From the cell containing the given text, extract its center point as [X, Y] coordinate. 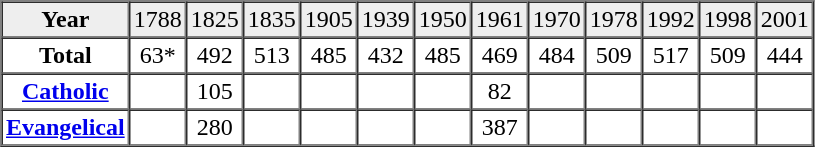
63* [158, 56]
1950 [442, 20]
1992 [670, 20]
82 [500, 92]
484 [556, 56]
1835 [272, 20]
Evangelical [66, 128]
444 [784, 56]
105 [214, 92]
1939 [386, 20]
Catholic [66, 92]
1905 [328, 20]
469 [500, 56]
1978 [614, 20]
Total [66, 56]
1788 [158, 20]
1961 [500, 20]
432 [386, 56]
1998 [728, 20]
280 [214, 128]
387 [500, 128]
492 [214, 56]
1970 [556, 20]
517 [670, 56]
Year [66, 20]
1825 [214, 20]
2001 [784, 20]
513 [272, 56]
